For the text-containing cell, return its midpoint in (x, y) coordinate format. 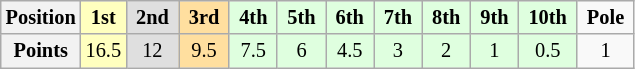
2 (446, 51)
6 (301, 51)
3rd (204, 17)
Position (41, 17)
6th (350, 17)
10th (547, 17)
Points (41, 51)
1st (104, 17)
Pole (606, 17)
5th (301, 17)
9th (494, 17)
7.5 (253, 51)
8th (446, 17)
9.5 (204, 51)
4th (253, 17)
3 (398, 51)
4.5 (350, 51)
7th (398, 17)
0.5 (547, 51)
2nd (152, 17)
16.5 (104, 51)
12 (152, 51)
